Detect which cell encompasses the target text, then output its (X, Y) center coordinate. 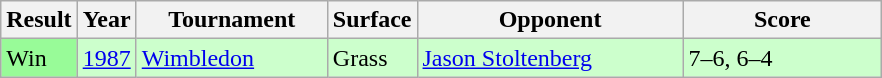
Opponent (550, 20)
Surface (372, 20)
Grass (372, 58)
Score (782, 20)
Year (106, 20)
Tournament (232, 20)
Result (39, 20)
7–6, 6–4 (782, 58)
Win (39, 58)
Wimbledon (232, 58)
Jason Stoltenberg (550, 58)
1987 (106, 58)
